Return [X, Y] of the center of cell containing provided text 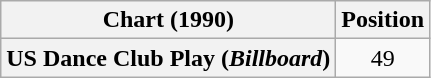
US Dance Club Play (Billboard) [168, 58]
Chart (1990) [168, 20]
Position [383, 20]
49 [383, 58]
